Search for the cell housing the specified text and yield its [X, Y] center coordinate. 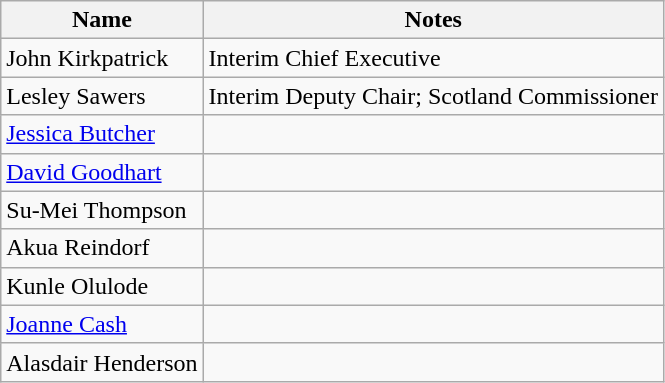
David Goodhart [102, 172]
Notes [433, 20]
Akua Reindorf [102, 248]
Lesley Sawers [102, 96]
Kunle Olulode [102, 286]
Joanne Cash [102, 324]
Alasdair Henderson [102, 362]
Jessica Butcher [102, 134]
Interim Chief Executive [433, 58]
Su-Mei Thompson [102, 210]
John Kirkpatrick [102, 58]
Interim Deputy Chair; Scotland Commissioner [433, 96]
Name [102, 20]
